From the cell containing the given text, extract its center point as [X, Y] coordinate. 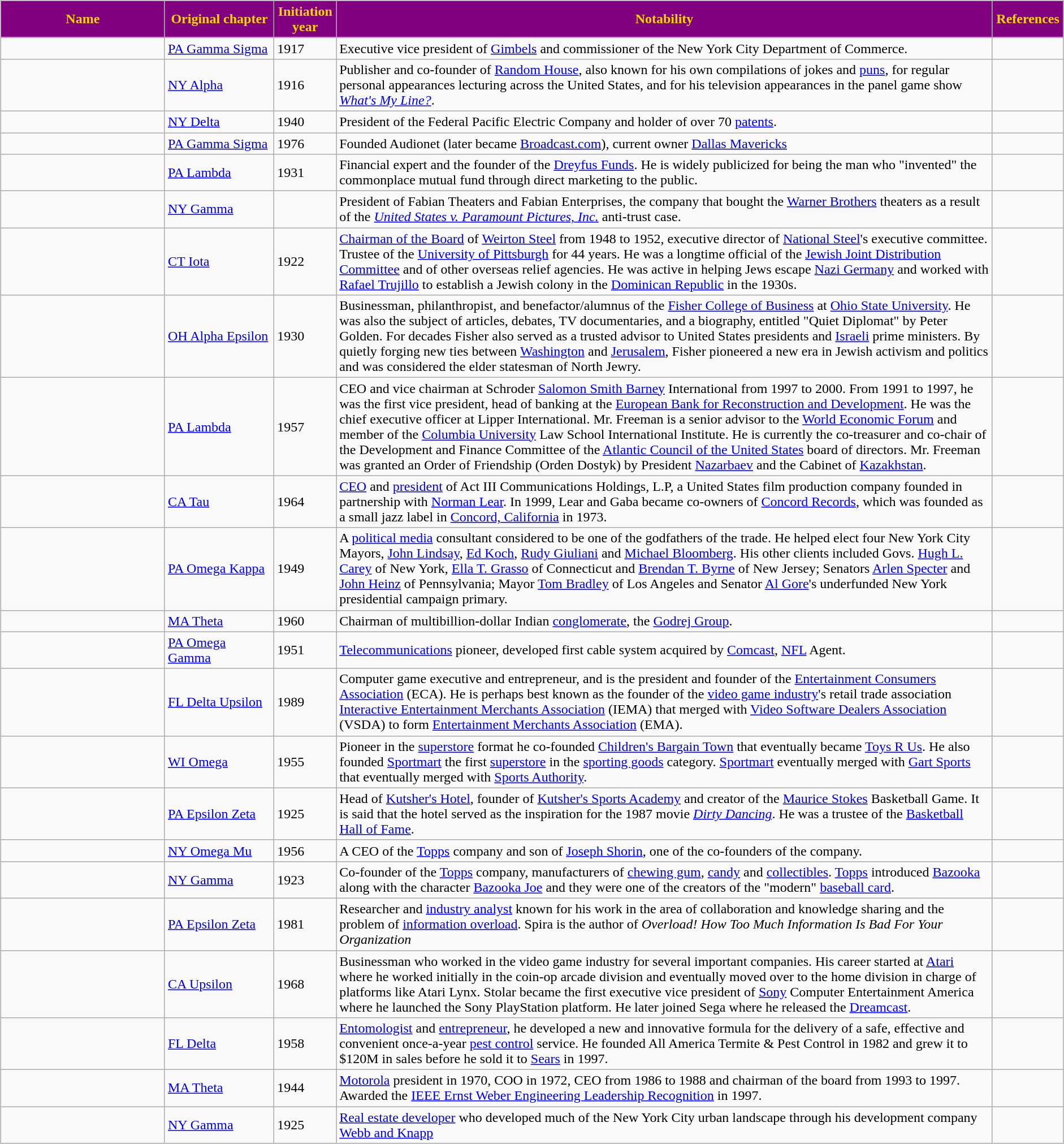
CT Iota [219, 261]
1917 [305, 48]
FL Delta [219, 1044]
1960 [305, 621]
Real estate developer who developed much of the New York City urban landscape through his development company Webb and Knapp [665, 1125]
PA Omega Kappa [219, 569]
1981 [305, 924]
Initiationyear [305, 19]
WI Omega [219, 762]
1949 [305, 569]
References [1028, 19]
OH Alpha Epsilon [219, 336]
1968 [305, 984]
1958 [305, 1044]
1944 [305, 1088]
Original chapter [219, 19]
1916 [305, 85]
President of the Federal Pacific Electric Company and holder of over 70 patents. [665, 122]
1922 [305, 261]
1956 [305, 851]
NY Delta [219, 122]
Notability [665, 19]
Executive vice president of Gimbels and commissioner of the New York City Department of Commerce. [665, 48]
1976 [305, 143]
Telecommunications pioneer, developed first cable system acquired by Comcast, NFL Agent. [665, 650]
PA Omega Gamma [219, 650]
1931 [305, 173]
1964 [305, 502]
NY Omega Mu [219, 851]
1957 [305, 426]
CA Upsilon [219, 984]
Name [83, 19]
1955 [305, 762]
1940 [305, 122]
1930 [305, 336]
Founded Audionet (later became Broadcast.com), current owner Dallas Mavericks [665, 143]
A CEO of the Topps company and son of Joseph Shorin, one of the co-founders of the company. [665, 851]
1923 [305, 880]
NY Alpha [219, 85]
CA Tau [219, 502]
FL Delta Upsilon [219, 702]
1989 [305, 702]
Chairman of multibillion-dollar Indian conglomerate, the Godrej Group. [665, 621]
1951 [305, 650]
